For the text-containing cell, return its midpoint in (X, Y) coordinate format. 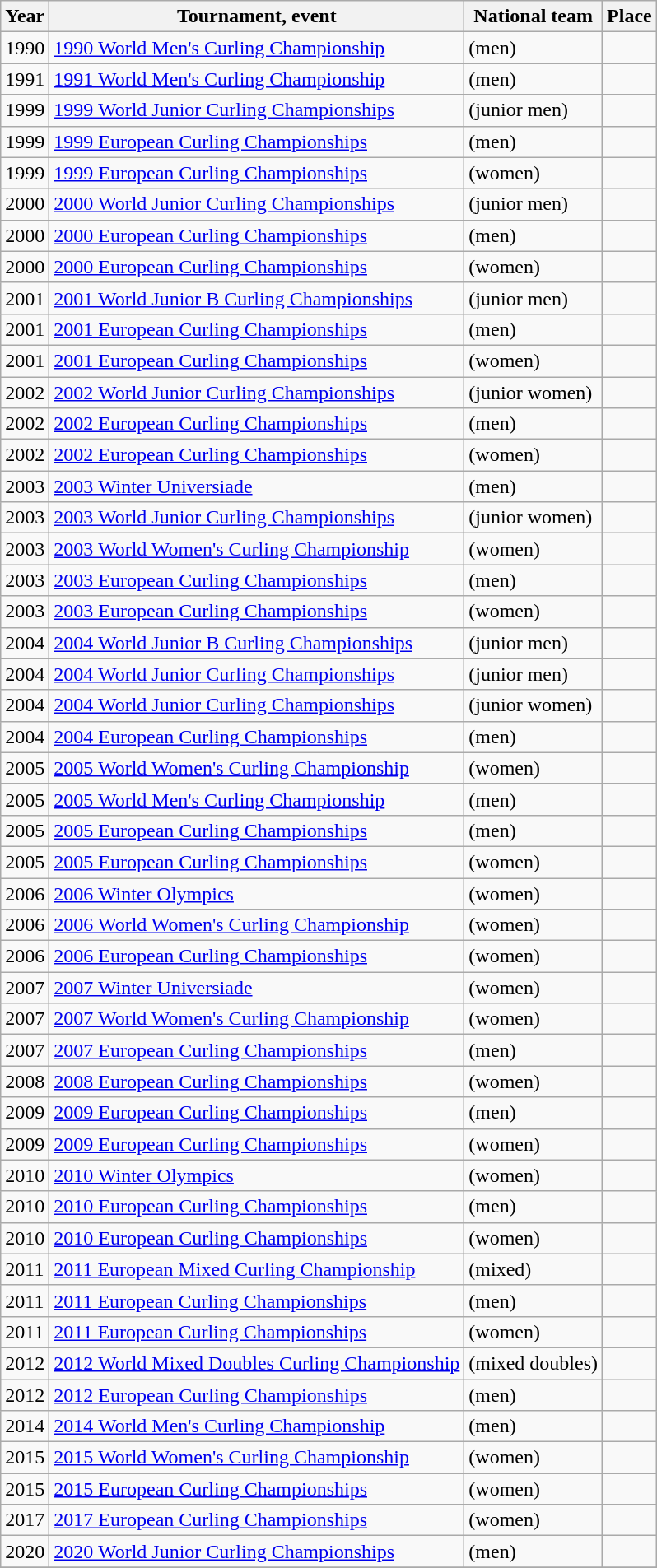
2010 Winter Olympics (257, 1175)
2002 World Junior Curling Championships (257, 393)
National team (534, 16)
2006 European Curling Championships (257, 956)
2005 World Women's Curling Championship (257, 768)
2017 (25, 1520)
2004 World Junior B Curling Championships (257, 643)
1990 (25, 48)
1990 World Men's Curling Championship (257, 48)
Tournament, event (257, 16)
2020 World Junior Curling Championships (257, 1552)
2012 World Mixed Doubles Curling Championship (257, 1363)
2008 (25, 1082)
2007 European Curling Championships (257, 1050)
2006 Winter Olympics (257, 893)
2011 European Mixed Curling Championship (257, 1269)
(mixed doubles) (534, 1363)
Place (630, 16)
1999 World Junior Curling Championships (257, 110)
2020 (25, 1552)
2015 European Curling Championships (257, 1489)
2000 World Junior Curling Championships (257, 204)
1991 World Men's Curling Championship (257, 79)
2005 World Men's Curling Championship (257, 799)
2008 European Curling Championships (257, 1082)
2003 World Women's Curling Championship (257, 549)
1991 (25, 79)
2012 European Curling Championships (257, 1395)
(mixed) (534, 1269)
2006 World Women's Curling Championship (257, 925)
2014 (25, 1426)
Year (25, 16)
2004 European Curling Championships (257, 737)
2014 World Men's Curling Championship (257, 1426)
2003 World Junior Curling Championships (257, 518)
2001 World Junior B Curling Championships (257, 298)
2007 Winter Universiade (257, 988)
2017 European Curling Championships (257, 1520)
2015 World Women's Curling Championship (257, 1458)
2007 World Women's Curling Championship (257, 1019)
2003 Winter Universiade (257, 486)
